Return (X, Y) of the center of cell containing provided text 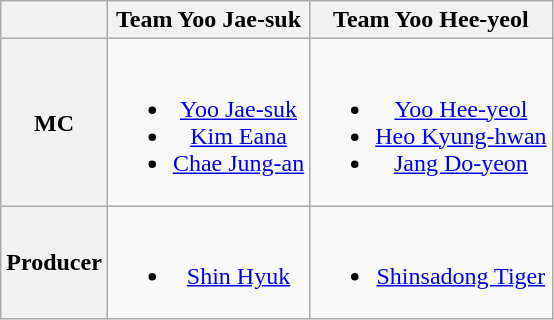
MC (54, 122)
Shin Hyuk (208, 262)
Producer (54, 262)
Team Yoo Hee-yeol (431, 20)
Team Yoo Jae-suk (208, 20)
Yoo Jae-sukKim EanaChae Jung-an (208, 122)
Yoo Hee-yeolHeo Kyung-hwanJang Do-yeon (431, 122)
Shinsadong Tiger (431, 262)
